Scan for the cell matching the given text and deliver its [X, Y] coordinate at center. 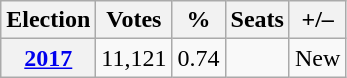
2017 [48, 58]
Seats [257, 20]
+/– [317, 20]
Votes [134, 20]
% [198, 20]
Election [48, 20]
11,121 [134, 58]
0.74 [198, 58]
New [317, 58]
